Return the [x, y] coordinate for the center point of the cell that contains the specified text.  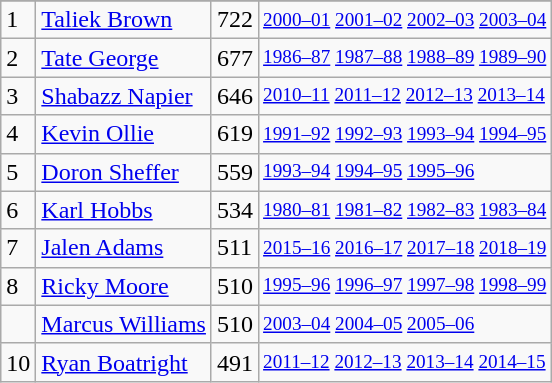
559 [234, 172]
2011–12 2012–13 2013–14 2014–15 [405, 362]
Doron Sheffer [124, 172]
1 [18, 20]
Taliek Brown [124, 20]
1991–92 1992–93 1993–94 1994–95 [405, 134]
2010–11 2011–12 2012–13 2013–14 [405, 96]
7 [18, 248]
1995–96 1996–97 1997–98 1998–99 [405, 286]
Karl Hobbs [124, 210]
5 [18, 172]
Ryan Boatright [124, 362]
677 [234, 58]
1986–87 1987–88 1988–89 1989–90 [405, 58]
2000–01 2001–02 2002–03 2003–04 [405, 20]
619 [234, 134]
2 [18, 58]
10 [18, 362]
Shabazz Napier [124, 96]
2003–04 2004–05 2005–06 [405, 324]
8 [18, 286]
1993–94 1994–95 1995–96 [405, 172]
4 [18, 134]
6 [18, 210]
722 [234, 20]
491 [234, 362]
Jalen Adams [124, 248]
Tate George [124, 58]
511 [234, 248]
1980–81 1981–82 1982–83 1983–84 [405, 210]
Kevin Ollie [124, 134]
Marcus Williams [124, 324]
646 [234, 96]
Ricky Moore [124, 286]
534 [234, 210]
2015–16 2016–17 2017–18 2018–19 [405, 248]
3 [18, 96]
